Output the [x, y] coordinate of the center of the cell containing the given text.  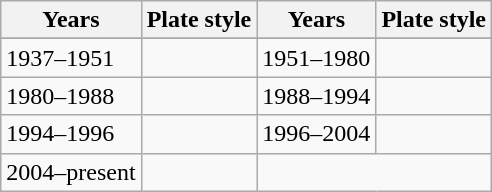
1994–1996 [71, 134]
1937–1951 [71, 58]
1951–1980 [316, 58]
1996–2004 [316, 134]
1988–1994 [316, 96]
2004–present [71, 172]
1980–1988 [71, 96]
